Provide the [X, Y] coordinate of the cell's center where the given text is located.  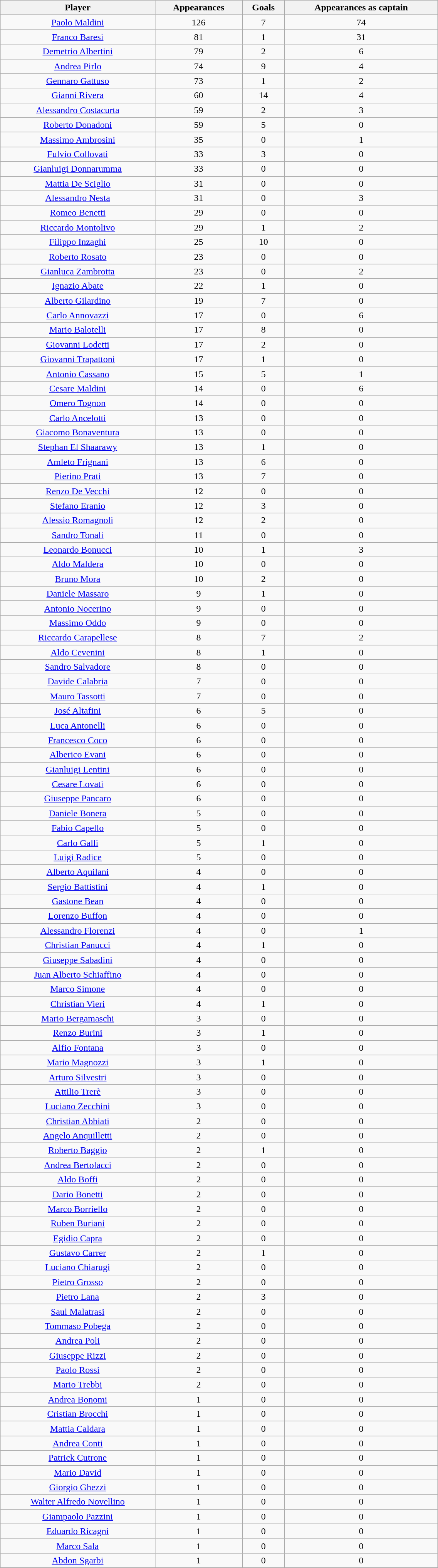
79 [199, 52]
Massimo Oddo [78, 623]
Andrea Conti [78, 1443]
Patrick Cutrone [78, 1458]
Paolo Maldini [78, 22]
Andrea Poli [78, 1341]
Saul Malatrasi [78, 1311]
Aldo Cevenini [78, 652]
Ignazio Abate [78, 286]
Gennaro Gattuso [78, 81]
Pietro Grosso [78, 1282]
Gianluigi Donnarumma [78, 169]
Renzo De Vecchi [78, 491]
Carlo Galli [78, 843]
Egidio Capra [78, 1238]
Andrea Pirlo [78, 66]
Mario Magnozzi [78, 1062]
Walter Alfredo Novellino [78, 1502]
Sandro Tonali [78, 535]
Mario Bergamaschi [78, 1018]
Appearances as captain [361, 8]
Leonardo Bonucci [78, 550]
Andrea Bertolacci [78, 1165]
22 [199, 286]
Stephan El Shaarawy [78, 447]
Fabio Capello [78, 828]
Christian Abbiati [78, 1121]
Sandro Salvadore [78, 667]
Antonio Nocerino [78, 608]
Abdon Sgarbi [78, 1560]
Christian Vieri [78, 1004]
Demetrio Albertini [78, 52]
Romeo Benetti [78, 213]
Christian Panucci [78, 945]
Alessandro Florenzi [78, 931]
Alberico Evani [78, 755]
Ruben Buriani [78, 1224]
73 [199, 81]
Tommaso Pobega [78, 1326]
Pierino Prati [78, 476]
Paolo Rossi [78, 1370]
Alessandro Costacurta [78, 110]
Daniele Bonera [78, 813]
Mario Balotelli [78, 330]
Andrea Bonomi [78, 1399]
Sergio Battistini [78, 886]
Mattia De Sciglio [78, 184]
Gastone Bean [78, 901]
Roberto Donadoni [78, 125]
Marco Borriello [78, 1209]
Riccardo Montolivo [78, 227]
Omero Tognon [78, 403]
Juan Alberto Schiaffino [78, 975]
Attilio Trerè [78, 1092]
Renzo Burini [78, 1033]
25 [199, 242]
11 [199, 535]
Angelo Anquilletti [78, 1136]
60 [199, 95]
35 [199, 139]
Gianni Rivera [78, 95]
Mario Trebbi [78, 1385]
Luigi Radice [78, 857]
Alberto Aquilani [78, 872]
Luciano Zecchini [78, 1106]
Roberto Rosato [78, 257]
Filippo Inzaghi [78, 242]
Alessio Romagnoli [78, 520]
Riccardo Carapellese [78, 637]
Alfio Fontana [78, 1048]
Cesare Lovati [78, 784]
Marco Simone [78, 989]
Giovanni Trapattoni [78, 359]
Daniele Massaro [78, 593]
Giuseppe Sabadini [78, 960]
Luciano Chiarugi [78, 1267]
Goals [263, 8]
Bruno Mora [78, 579]
Giacomo Bonaventura [78, 433]
Franco Baresi [78, 37]
Giorgio Ghezzi [78, 1487]
Davide Calabria [78, 682]
Alessandro Nesta [78, 198]
Eduardo Ricagni [78, 1531]
Carlo Ancelotti [78, 418]
15 [199, 374]
Pietro Lana [78, 1297]
Giampaolo Pazzini [78, 1516]
Amleto Frignani [78, 462]
Marco Sala [78, 1546]
Luca Antonelli [78, 725]
Fulvio Collovati [78, 154]
Player [78, 8]
Giuseppe Rizzi [78, 1355]
Mario David [78, 1473]
José Altafini [78, 711]
Cristian Brocchi [78, 1414]
Aldo Maldera [78, 564]
Giuseppe Pancaro [78, 799]
Arturo Silvestri [78, 1077]
Massimo Ambrosini [78, 139]
Francesco Coco [78, 740]
Gustavo Carrer [78, 1253]
Gianluca Zambrotta [78, 271]
Appearances [199, 8]
126 [199, 22]
Antonio Cassano [78, 374]
Aldo Boffi [78, 1180]
19 [199, 301]
81 [199, 37]
Giovanni Lodetti [78, 344]
Cesare Maldini [78, 388]
Dario Bonetti [78, 1194]
Lorenzo Buffon [78, 916]
Mattia Caldara [78, 1429]
Alberto Gilardino [78, 301]
Carlo Annovazzi [78, 315]
Gianluigi Lentini [78, 769]
Roberto Baggio [78, 1150]
Stefano Eranio [78, 506]
Mauro Tassotti [78, 696]
